From the cell containing the given text, extract its center point as [x, y] coordinate. 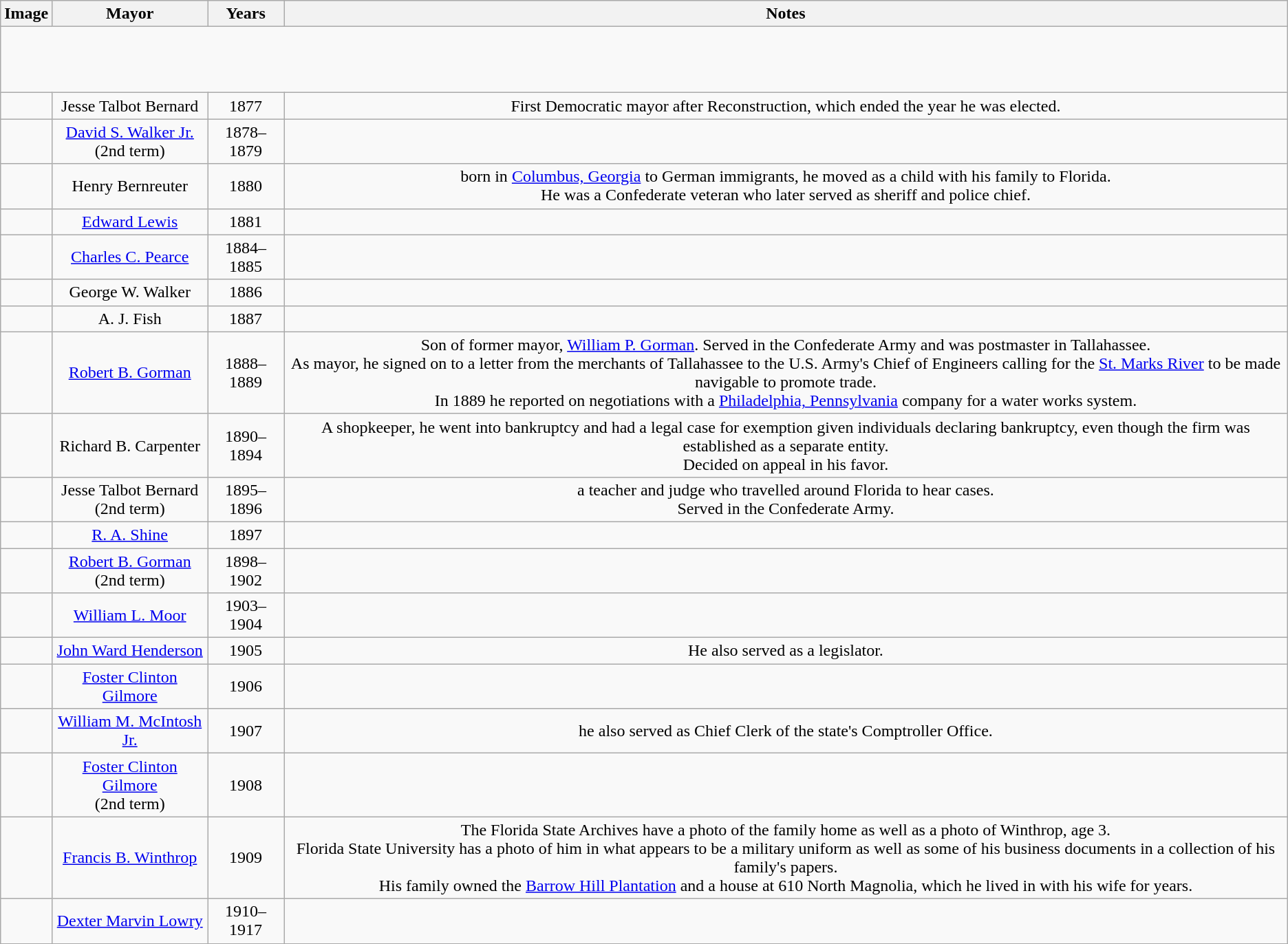
David S. Walker Jr. (2nd term) [130, 142]
1886 [246, 292]
Foster Clinton Gilmore [130, 687]
Charles C. Pearce [130, 257]
Robert B. Gorman [130, 373]
Henry Bernreuter [130, 186]
1903–1904 [246, 615]
Image [26, 14]
1881 [246, 222]
Francis B. Winthrop [130, 857]
Robert B. Gorman (2nd term) [130, 570]
1909 [246, 857]
A. J. Fish [130, 319]
William M. McIntosh Jr. [130, 731]
1898–1902 [246, 570]
John Ward Henderson [130, 651]
he also served as Chief Clerk of the state's Comptroller Office. [786, 731]
Richard B. Carpenter [130, 445]
Mayor [130, 14]
Dexter Marvin Lowry [130, 921]
1907 [246, 731]
Notes [786, 14]
1895–1896 [246, 500]
1887 [246, 319]
Years [246, 14]
Jesse Talbot Bernard [130, 106]
He also served as a legislator. [786, 651]
a teacher and judge who travelled around Florida to hear cases. Served in the Confederate Army. [786, 500]
1884–1885 [246, 257]
William L. Moor [130, 615]
George W. Walker [130, 292]
1877 [246, 106]
Edward Lewis [130, 222]
Jesse Talbot Bernard (2nd term) [130, 500]
1905 [246, 651]
1888–1889 [246, 373]
1880 [246, 186]
Foster Clinton Gilmore (2nd term) [130, 785]
1890–1894 [246, 445]
1908 [246, 785]
1910–1917 [246, 921]
1906 [246, 687]
1878–1879 [246, 142]
1897 [246, 535]
R. A. Shine [130, 535]
First Democratic mayor after Reconstruction, which ended the year he was elected. [786, 106]
